Output the (X, Y) coordinate of the center of the cell containing the given text.  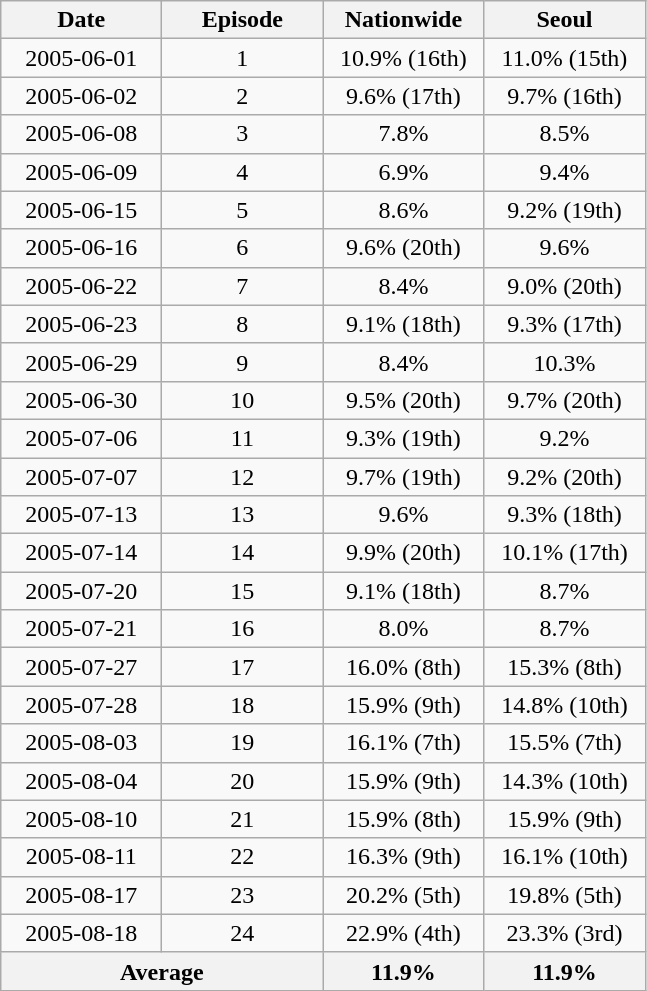
2005-06-09 (82, 172)
12 (242, 477)
2005-07-20 (82, 591)
20 (242, 781)
2005-06-23 (82, 324)
22 (242, 857)
17 (242, 667)
16.1% (10th) (564, 857)
16.3% (9th) (404, 857)
2005-08-11 (82, 857)
2005-06-29 (82, 362)
21 (242, 819)
2005-07-14 (82, 553)
16 (242, 629)
15 (242, 591)
2005-08-04 (82, 781)
9.7% (16th) (564, 96)
2005-07-28 (82, 705)
8 (242, 324)
15.9% (8th) (404, 819)
2005-07-07 (82, 477)
9.3% (19th) (404, 438)
Date (82, 20)
Seoul (564, 20)
20.2% (5th) (404, 895)
2005-06-22 (82, 286)
5 (242, 210)
11.0% (15th) (564, 58)
8.6% (404, 210)
2005-07-21 (82, 629)
22.9% (4th) (404, 933)
11 (242, 438)
2005-06-16 (82, 248)
9.2% (19th) (564, 210)
2005-07-06 (82, 438)
2005-08-10 (82, 819)
14.8% (10th) (564, 705)
Average (162, 971)
2005-08-03 (82, 743)
Nationwide (404, 20)
2005-06-02 (82, 96)
9.6% (20th) (404, 248)
16.1% (7th) (404, 743)
2005-06-01 (82, 58)
8.5% (564, 134)
9.3% (18th) (564, 515)
8.0% (404, 629)
9.3% (17th) (564, 324)
2005-06-08 (82, 134)
6 (242, 248)
9.6% (17th) (404, 96)
10 (242, 400)
1 (242, 58)
3 (242, 134)
9.4% (564, 172)
10.3% (564, 362)
9.7% (19th) (404, 477)
9.9% (20th) (404, 553)
2005-06-15 (82, 210)
2 (242, 96)
2005-08-18 (82, 933)
Episode (242, 20)
2005-06-30 (82, 400)
14 (242, 553)
9.2% (564, 438)
9.5% (20th) (404, 400)
2005-07-13 (82, 515)
18 (242, 705)
7 (242, 286)
15.3% (8th) (564, 667)
13 (242, 515)
9.0% (20th) (564, 286)
9 (242, 362)
6.9% (404, 172)
23 (242, 895)
24 (242, 933)
15.5% (7th) (564, 743)
10.9% (16th) (404, 58)
7.8% (404, 134)
9.2% (20th) (564, 477)
19.8% (5th) (564, 895)
19 (242, 743)
16.0% (8th) (404, 667)
2005-08-17 (82, 895)
14.3% (10th) (564, 781)
4 (242, 172)
9.7% (20th) (564, 400)
10.1% (17th) (564, 553)
23.3% (3rd) (564, 933)
2005-07-27 (82, 667)
